Return (X, Y) of the center of cell containing provided text 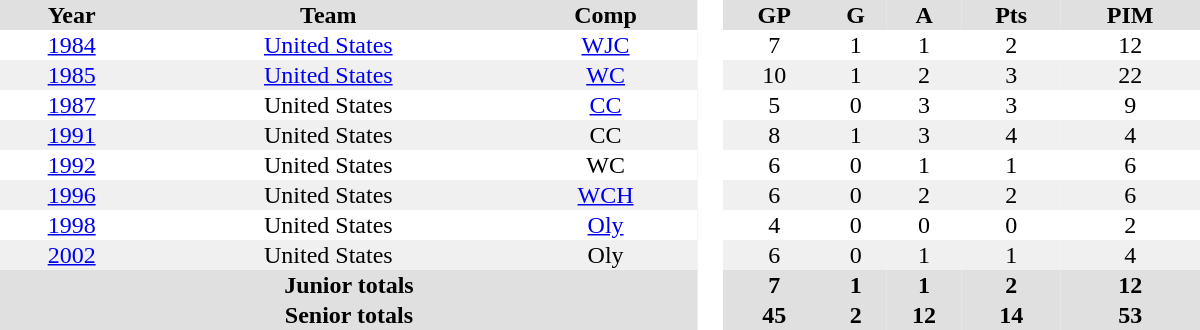
53 (1130, 315)
PIM (1130, 15)
22 (1130, 75)
1996 (72, 195)
WCH (606, 195)
Comp (606, 15)
1992 (72, 165)
Pts (1011, 15)
1987 (72, 105)
Junior totals (349, 285)
5 (774, 105)
G (856, 15)
1991 (72, 135)
1998 (72, 225)
WJC (606, 45)
1984 (72, 45)
Senior totals (349, 315)
1985 (72, 75)
14 (1011, 315)
GP (774, 15)
10 (774, 75)
45 (774, 315)
A (924, 15)
2002 (72, 255)
Year (72, 15)
Team (328, 15)
8 (774, 135)
9 (1130, 105)
